Search for the cell housing the specified text and yield its (X, Y) center coordinate. 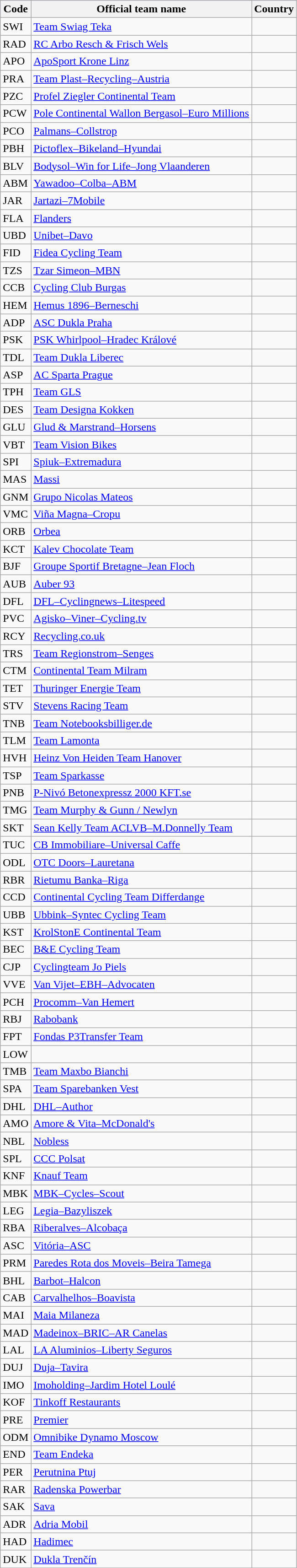
APO (16, 61)
SPA (16, 1089)
ABM (16, 183)
CB Immobiliare–Universal Caffe (142, 845)
Grupo Nicolas Mateos (142, 496)
Continental Cycling Team Differdange (142, 897)
DUK (16, 1559)
CTM (16, 671)
BEC (16, 949)
TMG (16, 810)
Rietumu Banka–Riga (142, 880)
TUC (16, 845)
Team Maxbo Bianchi (142, 1072)
LAL (16, 1350)
ASC Dukla Praha (142, 323)
Rabobank (142, 1019)
PNB (16, 793)
AUB (16, 584)
Imoholding–Jardim Hotel Loulé (142, 1385)
Riberalves–Alcobaça (142, 1228)
Spiuk–Extremadura (142, 462)
Team Plast–Recycling–Austria (142, 79)
Bodysol–Win for Life–Jong Vlaanderen (142, 166)
ASP (16, 375)
PSK (16, 340)
MAD (16, 1333)
TPH (16, 392)
Team GLS (142, 392)
Team Sparebanken Vest (142, 1089)
Fondas P3Transfer Team (142, 1036)
DHL–Author (142, 1106)
PER (16, 1472)
KrolStonE Continental Team (142, 932)
Hemus 1896–Berneschi (142, 305)
FID (16, 253)
Flanders (142, 218)
AMO (16, 1124)
Thuringer Energie Team (142, 688)
RBJ (16, 1019)
Team Regionstrom–Senges (142, 653)
SAK (16, 1507)
Jartazi–7Mobile (142, 200)
BJF (16, 566)
Groupe Sportif Bretagne–Jean Floch (142, 566)
END (16, 1455)
GNM (16, 496)
Premier (142, 1420)
DHL (16, 1106)
PSK Whirlpool–Hradec Králové (142, 340)
FPT (16, 1036)
LOW (16, 1054)
Radenska Powerbar (142, 1489)
PBH (16, 148)
Heinz Von Heiden Team Hanover (142, 758)
Team Lamonta (142, 740)
DFL (16, 601)
Team Vision Bikes (142, 444)
Yawadoo–Colba–ABM (142, 183)
Van Vijet–EBH–Advocaten (142, 984)
Pictoflex–Bikeland–Hyundai (142, 148)
MBK (16, 1193)
PZC (16, 96)
PRE (16, 1420)
Madeinox–BRIC–AR Canelas (142, 1333)
Maia Milaneza (142, 1315)
HVH (16, 758)
Ubbink–Syntec Cycling Team (142, 915)
STV (16, 706)
PCO (16, 131)
RAD (16, 44)
P-Nivó Betonexpressz 2000 KFT.se (142, 793)
Team Notebooksbilliger.de (142, 723)
OTC Doors–Lauretana (142, 862)
Sava (142, 1507)
RBR (16, 880)
TET (16, 688)
CAB (16, 1298)
PCH (16, 1002)
Legia–Bazyliszek (142, 1211)
B&E Cycling Team (142, 949)
IMO (16, 1385)
PVC (16, 619)
TLM (16, 740)
Country (274, 9)
RBA (16, 1228)
RCY (16, 636)
PRA (16, 79)
Massi (142, 479)
RAR (16, 1489)
Carvalhelhos–Boavista (142, 1298)
HEM (16, 305)
CJP (16, 967)
RC Arbo Resch & Frisch Wels (142, 44)
Nobless (142, 1141)
Fidea Cycling Team (142, 253)
ORB (16, 532)
Knauf Team (142, 1176)
Continental Team Milram (142, 671)
Adria Mobil (142, 1524)
VVE (16, 984)
Amore & Vita–McDonald's (142, 1124)
PCW (16, 113)
Team Swiag Teka (142, 27)
Omnibike Dynamo Moscow (142, 1437)
LA Aluminios–Liberty Seguros (142, 1350)
Hadimec (142, 1541)
Viña Magna–Cropu (142, 514)
GLU (16, 427)
Vitória–ASC (142, 1245)
MAS (16, 479)
NBL (16, 1141)
SPI (16, 462)
BHL (16, 1280)
Team Endeka (142, 1455)
KOF (16, 1402)
ADP (16, 323)
ADR (16, 1524)
Cycling Club Burgas (142, 288)
Palmans–Collstrop (142, 131)
Unibet–Davo (142, 236)
SWI (16, 27)
TRS (16, 653)
Code (16, 9)
BLV (16, 166)
TSP (16, 776)
TZS (16, 270)
Agisko–Viner–Cycling.tv (142, 619)
Recycling.co.uk (142, 636)
UBD (16, 236)
Team Sparkasse (142, 776)
Perutnina Ptuj (142, 1472)
PRM (16, 1263)
KST (16, 932)
Stevens Racing Team (142, 706)
Team Designa Kokken (142, 410)
Cyclingteam Jo Piels (142, 967)
CCB (16, 288)
Team Murphy & Gunn / Newlyn (142, 810)
ODL (16, 862)
Dukla Trenčín (142, 1559)
Sean Kelly Team ACLVB–M.Donnelly Team (142, 828)
TDL (16, 357)
FLA (16, 218)
HAD (16, 1541)
Duja–Tavira (142, 1368)
Paredes Rota dos Moveis–Beira Tamega (142, 1263)
UBB (16, 915)
JAR (16, 200)
Barbot–Halcon (142, 1280)
KCT (16, 549)
KNF (16, 1176)
Official team name (142, 9)
Pole Continental Wallon Bergasol–Euro Millions (142, 113)
Auber 93 (142, 584)
Orbea (142, 532)
LEG (16, 1211)
DUJ (16, 1368)
CCC Polsat (142, 1158)
AC Sparta Prague (142, 375)
Tzar Simeon–MBN (142, 270)
Profel Ziegler Continental Team (142, 96)
Tinkoff Restaurants (142, 1402)
Procomm–Van Hemert (142, 1002)
DFL–Cyclingnews–Litespeed (142, 601)
MAI (16, 1315)
VBT (16, 444)
SKT (16, 828)
SPL (16, 1158)
Kalev Chocolate Team (142, 549)
DES (16, 410)
TNB (16, 723)
ASC (16, 1245)
MBK–Cycles–Scout (142, 1193)
Team Dukla Liberec (142, 357)
ODM (16, 1437)
TMB (16, 1072)
ApoSport Krone Linz (142, 61)
VMC (16, 514)
CCD (16, 897)
Glud & Marstrand–Horsens (142, 427)
